Capture the cell that displays the provided text and extract its [X, Y] central coordinate. 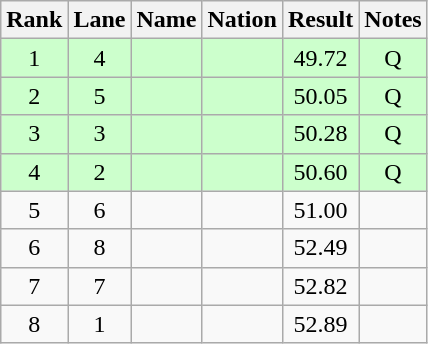
Rank [34, 20]
Name [166, 20]
Result [320, 20]
50.28 [320, 134]
52.82 [320, 286]
51.00 [320, 210]
52.49 [320, 248]
Lane [100, 20]
50.05 [320, 96]
52.89 [320, 324]
49.72 [320, 58]
50.60 [320, 172]
Notes [393, 20]
Nation [242, 20]
